Detect which cell encompasses the target text, then output its [x, y] center coordinate. 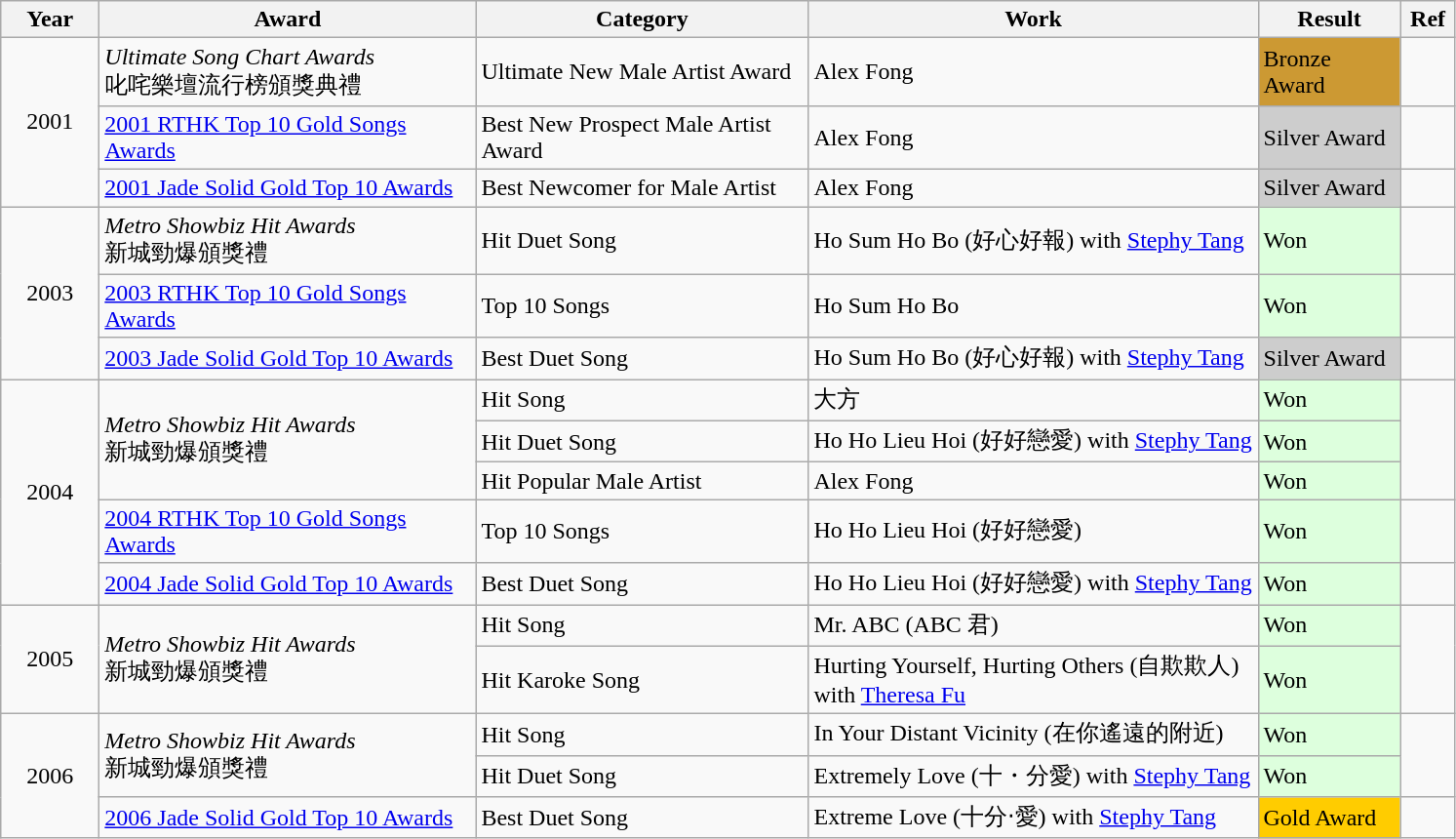
Extremely Love (十・分愛) with Stephy Tang [1034, 777]
Extreme Love (十分‧愛) with Stephy Tang [1034, 818]
Ref [1428, 20]
Best Newcomer for Male Artist [642, 187]
2003 Jade Solid Gold Top 10 Awards [288, 359]
Ho Ho Lieu Hoi (好好戀愛) [1034, 531]
Best New Prospect Male Artist Award [642, 137]
Category [642, 20]
2001 [51, 123]
2006 Jade Solid Gold Top 10 Awards [288, 818]
2001 RTHK Top 10 Gold Songs Awards [288, 137]
Result [1329, 20]
2004 Jade Solid Gold Top 10 Awards [288, 583]
2005 [51, 659]
Hit Popular Male Artist [642, 481]
2003 [51, 293]
Hit Karoke Song [642, 680]
Hurting Yourself, Hurting Others (自欺欺人) with Theresa Fu [1034, 680]
In Your Distant Vicinity (在你遙遠的附近) [1034, 736]
2006 [51, 777]
Award [288, 20]
Mr. ABC (ABC 君) [1034, 626]
2004 RTHK Top 10 Gold Songs Awards [288, 531]
Work [1034, 20]
2004 [51, 492]
大方 [1034, 400]
Ultimate Song Chart Awards叱咤樂壇流行榜頒獎典禮 [288, 72]
Year [51, 20]
Ultimate New Male Artist Award [642, 72]
Ho Sum Ho Bo [1034, 306]
Gold Award [1329, 818]
2003 RTHK Top 10 Gold Songs Awards [288, 306]
Bronze Award [1329, 72]
2001 Jade Solid Gold Top 10 Awards [288, 187]
